Find where the given text appears and provide that cell's center as [X, Y] coordinate. 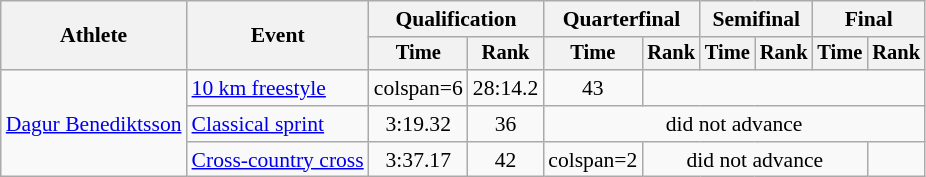
Semifinal [756, 19]
43 [592, 88]
10 km freestyle [278, 88]
Qualification [456, 19]
Final [868, 19]
Event [278, 36]
3:19.32 [418, 124]
did not advance [734, 124]
Quarterfinal [622, 19]
36 [506, 124]
Classical sprint [278, 124]
28:14.2 [506, 88]
colspan=6 [418, 88]
Dagur Benediktsson [94, 124]
Athlete [94, 36]
